Locate the cell with the specified text and output its [X, Y] center coordinate. 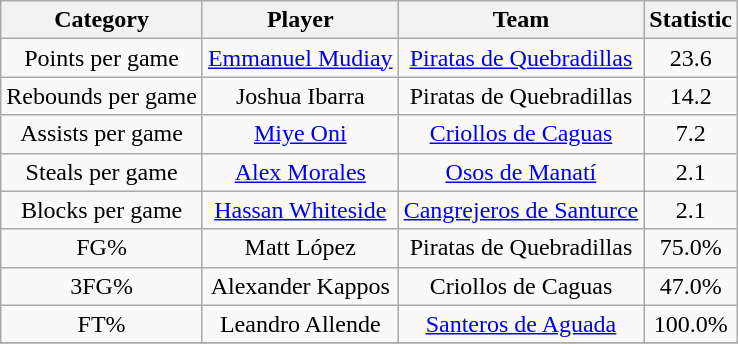
Osos de Manatí [521, 172]
Leandro Allende [300, 324]
100.0% [691, 324]
3FG% [102, 286]
Player [300, 20]
Joshua Ibarra [300, 96]
Rebounds per game [102, 96]
Blocks per game [102, 210]
Santeros de Aguada [521, 324]
Hassan Whiteside [300, 210]
75.0% [691, 248]
Steals per game [102, 172]
Matt López [300, 248]
23.6 [691, 58]
Assists per game [102, 134]
Cangrejeros de Santurce [521, 210]
7.2 [691, 134]
FG% [102, 248]
14.2 [691, 96]
Category [102, 20]
FT% [102, 324]
Team [521, 20]
Emmanuel Mudiay [300, 58]
47.0% [691, 286]
Points per game [102, 58]
Miye Oni [300, 134]
Statistic [691, 20]
Alexander Kappos [300, 286]
Alex Morales [300, 172]
